Find where the given text appears and provide that cell's center as (X, Y) coordinate. 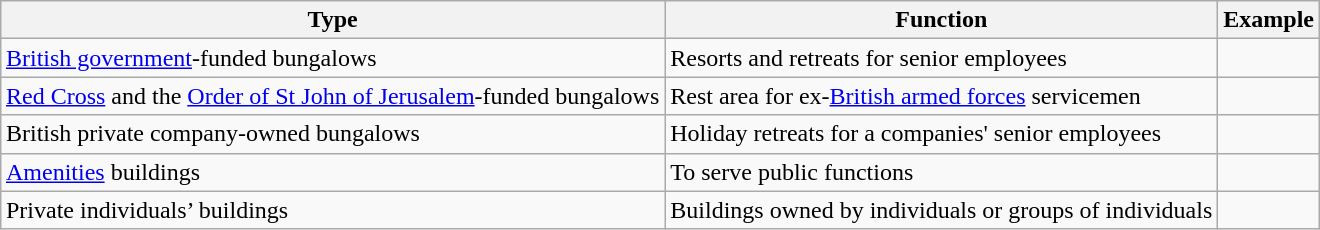
Private individuals’ buildings (332, 210)
Type (332, 20)
Buildings owned by individuals or groups of individuals (942, 210)
Rest area for ex-British armed forces servicemen (942, 96)
Example (1269, 20)
Function (942, 20)
Red Cross and the Order of St John of Jerusalem-funded bungalows (332, 96)
British government-funded bungalows (332, 58)
Holiday retreats for a companies' senior employees (942, 134)
British private company-owned bungalows (332, 134)
To serve public functions (942, 172)
Amenities buildings (332, 172)
Resorts and retreats for senior employees (942, 58)
